Pinpoint the cell where the given text exists, returning its (x, y) midpoint coordinate. 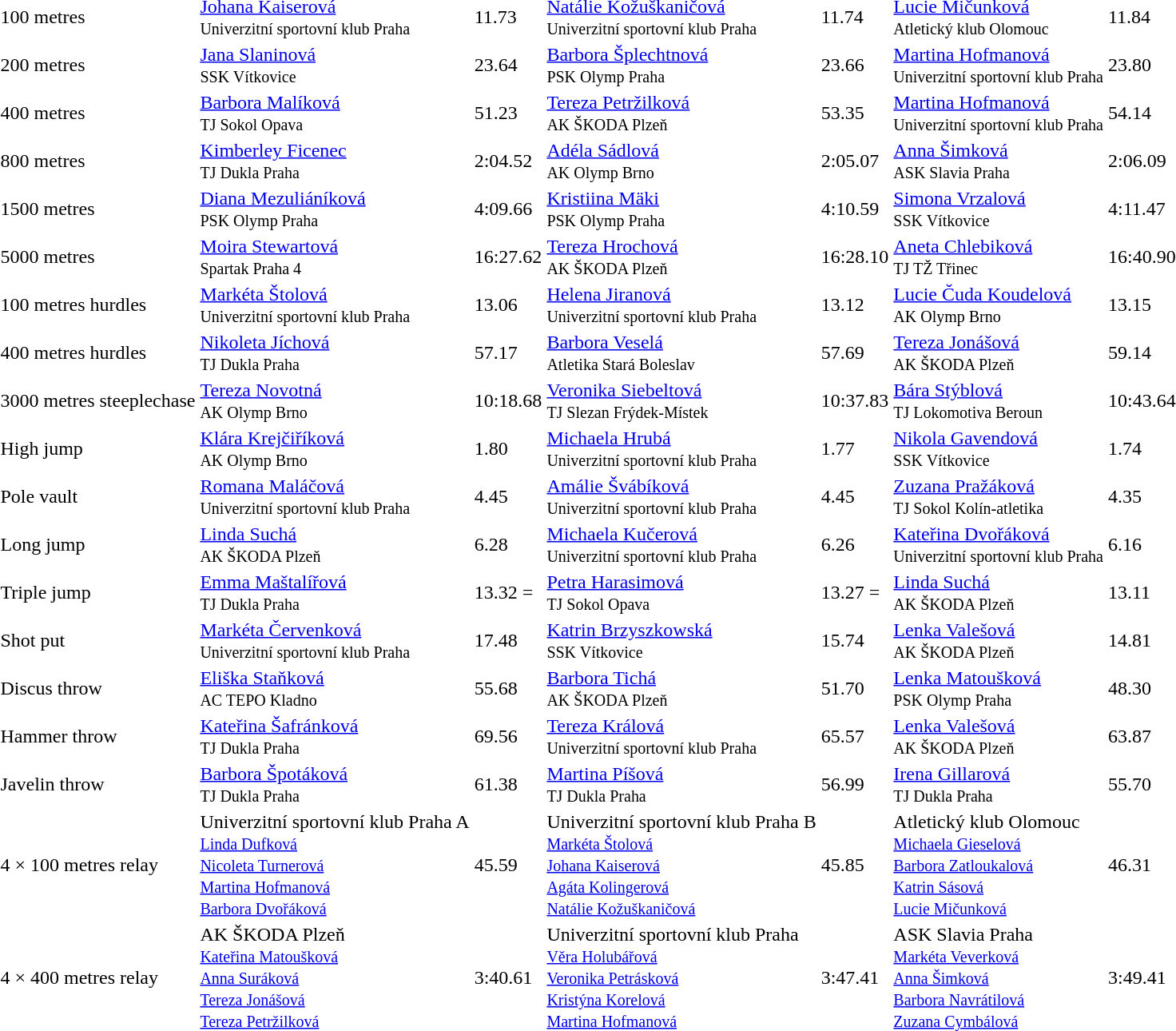
10:37.83 (855, 401)
Irena GillarováTJ Dukla Praha (999, 785)
Barbora ŠpotákováTJ Dukla Praha (335, 785)
Barbora ŠplechtnováPSK Olymp Praha (681, 66)
4:10.59 (855, 209)
45.85 (855, 865)
51.70 (855, 689)
Kateřina DvořákováUniverzitní sportovní klub Praha (999, 545)
45.59 (508, 865)
16:27.62 (508, 257)
65.57 (855, 737)
Michaela KučerováUniverzitní sportovní klub Praha (681, 545)
Kristiina MäkiPSK Olymp Praha (681, 209)
16:28.10 (855, 257)
Amálie ŠvábíkováUniverzitní sportovní klub Praha (681, 497)
Veronika SiebeltováTJ Slezan Frýdek-Místek (681, 401)
69.56 (508, 737)
Kimberley FicenecTJ Dukla Praha (335, 161)
13.12 (855, 305)
Romana MaláčováUniverzitní sportovní klub Praha (335, 497)
Anna ŠimkováASK Slavia Praha (999, 161)
Tereza PetržilkováAK ŠKODA Plzeň (681, 113)
Tereza JonášováAK ŠKODA Plzeň (999, 353)
15.74 (855, 641)
2:04.52 (508, 161)
Emma MaštalířováTJ Dukla Praha (335, 593)
Barbora MalíkováTJ Sokol Opava (335, 113)
Barbora TicháAK ŠKODA Plzeň (681, 689)
Nikola GavendováSSK Vítkovice (999, 449)
Markéta ČervenkováUniverzitní sportovní klub Praha (335, 641)
Tereza KrálováUniverzitní sportovní klub Praha (681, 737)
Tereza NovotnáAK Olymp Brno (335, 401)
56.99 (855, 785)
Lenka MatouškováPSK Olymp Praha (999, 689)
55.68 (508, 689)
Markéta ŠtolováUniverzitní sportovní klub Praha (335, 305)
57.69 (855, 353)
Diana MezuliáníkováPSK Olymp Praha (335, 209)
Martina PíšováTJ Dukla Praha (681, 785)
Katrin BrzyszkowskáSSK Vítkovice (681, 641)
Eliška StaňkováAC TEPO Kladno (335, 689)
13.32 = (508, 593)
23.66 (855, 66)
Univerzitní sportovní klub Praha ALinda DufkováNicoleta TurnerováMartina HofmanováBarbora Dvořáková (335, 865)
Michaela HrubáUniverzitní sportovní klub Praha (681, 449)
Helena JiranováUniverzitní sportovní klub Praha (681, 305)
Jana SlaninováSSK Vítkovice (335, 66)
4:09.66 (508, 209)
23.64 (508, 66)
57.17 (508, 353)
Barbora VeseláAtletika Stará Boleslav (681, 353)
Simona VrzalováSSK Vítkovice (999, 209)
Atletický klub OlomoucMichaela GieselováBarbora ZatloukalováKatrin SásováLucie Mičunková (999, 865)
Klára KrejčiříkováAK Olymp Brno (335, 449)
13.06 (508, 305)
Kateřina ŠafránkováTJ Dukla Praha (335, 737)
13.27 = (855, 593)
Petra HarasimováTJ Sokol Opava (681, 593)
6.28 (508, 545)
Aneta Chlebiková TJ TŽ Třinec (999, 257)
51.23 (508, 113)
Moira Stewartová Spartak Praha 4 (335, 257)
1.77 (855, 449)
61.38 (508, 785)
Tereza HrochováAK ŠKODA Plzeň (681, 257)
6.26 (855, 545)
Bára StýblováTJ Lokomotiva Beroun (999, 401)
Univerzitní sportovní klub Praha BMarkéta ŠtolováJohana KaiserováAgáta KolingerováNatálie Kožuškaničová (681, 865)
1.80 (508, 449)
53.35 (855, 113)
17.48 (508, 641)
10:18.68 (508, 401)
Nikoleta JíchováTJ Dukla Praha (335, 353)
Adéla SádlováAK Olymp Brno (681, 161)
Lucie Čuda KoudelováAK Olymp Brno (999, 305)
Zuzana PražákováTJ Sokol Kolín-atletika (999, 497)
2:05.07 (855, 161)
